Return the [x, y] coordinate for the center point of the cell that contains the specified text.  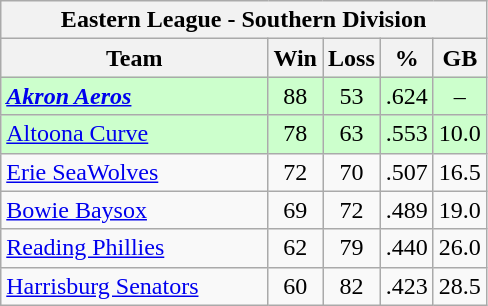
Eastern League - Southern Division [244, 20]
62 [296, 248]
Bowie Baysox [134, 210]
10.0 [460, 134]
70 [351, 172]
Win [296, 58]
26.0 [460, 248]
Akron Aeros [134, 96]
63 [351, 134]
.553 [406, 134]
.507 [406, 172]
Reading Phillies [134, 248]
GB [460, 58]
82 [351, 286]
69 [296, 210]
28.5 [460, 286]
78 [296, 134]
Erie SeaWolves [134, 172]
.423 [406, 286]
Harrisburg Senators [134, 286]
19.0 [460, 210]
88 [296, 96]
79 [351, 248]
16.5 [460, 172]
Altoona Curve [134, 134]
60 [296, 286]
.624 [406, 96]
Loss [351, 58]
– [460, 96]
% [406, 58]
Team [134, 58]
.489 [406, 210]
53 [351, 96]
.440 [406, 248]
